Extract the [X, Y] coordinate from the center of the cell holding the provided text.  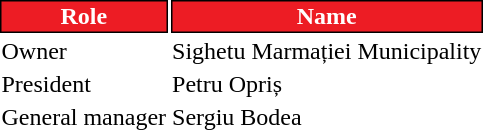
President [84, 84]
Petru Opriș [327, 84]
Role [84, 16]
Name [327, 16]
Owner [84, 51]
Sighetu Marmației Municipality [327, 51]
